Pinpoint the cell where the given text exists, returning its [X, Y] midpoint coordinate. 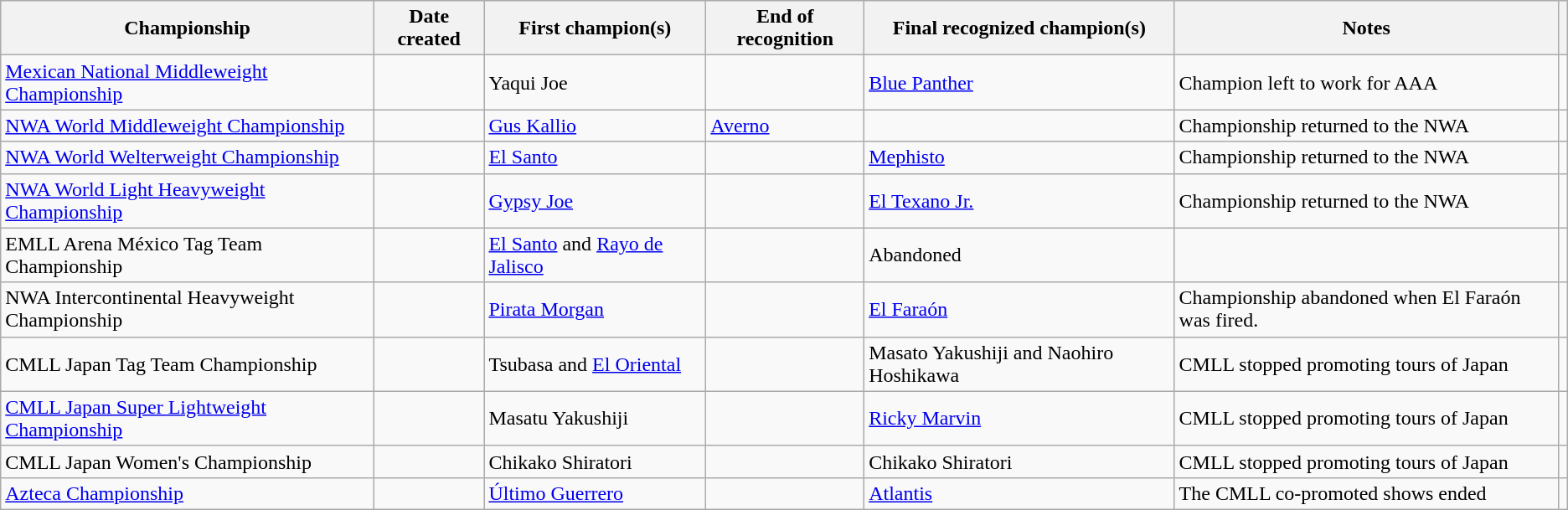
CMLL Japan Women's Championship [188, 461]
Pirata Morgan [595, 310]
Date created [429, 28]
El Texano Jr. [1019, 201]
Championship [188, 28]
Mephisto [1019, 157]
Azteca Championship [188, 493]
Championship abandoned when El Faraón was fired. [1366, 310]
First champion(s) [595, 28]
Último Guerrero [595, 493]
Blue Panther [1019, 82]
Mexican National Middleweight Championship [188, 82]
CMLL Japan Tag Team Championship [188, 363]
Atlantis [1019, 493]
El Santo and Rayo de Jalisco [595, 255]
Notes [1366, 28]
Masatu Yakushiji [595, 419]
El Faraón [1019, 310]
NWA Intercontinental Heavyweight Championship [188, 310]
Gus Kallio [595, 126]
Tsubasa and El Oriental [595, 363]
Champion left to work for AAA [1366, 82]
Ricky Marvin [1019, 419]
Abandoned [1019, 255]
End of recognition [786, 28]
NWA World Middleweight Championship [188, 126]
Yaqui Joe [595, 82]
Gypsy Joe [595, 201]
CMLL Japan Super Lightweight Championship [188, 419]
NWA World Light Heavyweight Championship [188, 201]
NWA World Welterweight Championship [188, 157]
Averno [786, 126]
Final recognized champion(s) [1019, 28]
El Santo [595, 157]
Masato Yakushiji and Naohiro Hoshikawa [1019, 363]
EMLL Arena México Tag Team Championship [188, 255]
The CMLL co-promoted shows ended [1366, 493]
